Extract the [X, Y] coordinate from the center of the cell holding the provided text.  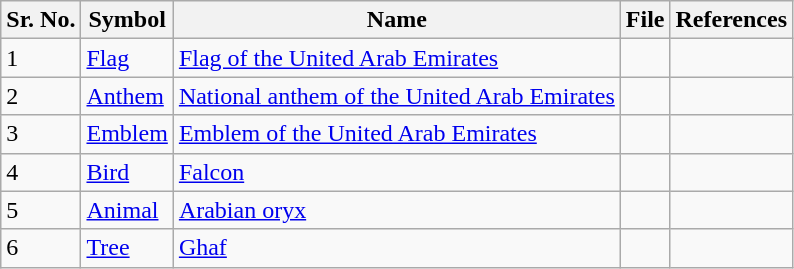
Name [396, 20]
6 [41, 248]
5 [41, 210]
Anthem [127, 96]
3 [41, 134]
Falcon [396, 172]
National anthem of the United Arab Emirates [396, 96]
4 [41, 172]
File [645, 20]
Emblem [127, 134]
Flag [127, 58]
Symbol [127, 20]
Tree [127, 248]
Bird [127, 172]
References [732, 20]
2 [41, 96]
1 [41, 58]
Sr. No. [41, 20]
Arabian oryx [396, 210]
Animal [127, 210]
Emblem of the United Arab Emirates [396, 134]
Flag of the United Arab Emirates [396, 58]
Ghaf [396, 248]
